Scan for the cell matching the given text and deliver its [X, Y] coordinate at center. 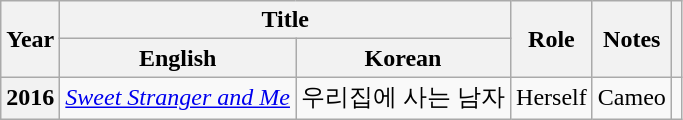
Sweet Stranger and Me [178, 98]
Cameo [632, 98]
우리집에 사는 남자 [404, 98]
Herself [552, 98]
English [178, 58]
Title [286, 20]
2016 [30, 98]
Notes [632, 39]
Role [552, 39]
Korean [404, 58]
Year [30, 39]
